Return the (X, Y) coordinate for the center point of the cell that contains the specified text.  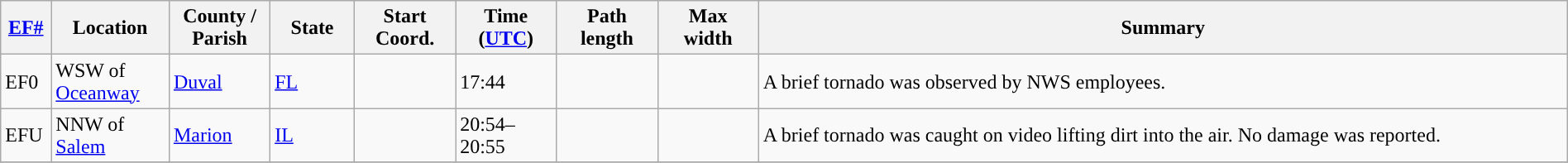
20:54–20:55 (506, 136)
NNW of Salem (111, 136)
WSW of Oceanway (111, 81)
Summary (1163, 28)
Marion (219, 136)
Start Coord. (404, 28)
A brief tornado was caught on video lifting dirt into the air. No damage was reported. (1163, 136)
Max width (708, 28)
Time (UTC) (506, 28)
Location (111, 28)
IL (313, 136)
EF# (26, 28)
17:44 (506, 81)
State (313, 28)
Path length (607, 28)
EFU (26, 136)
FL (313, 81)
A brief tornado was observed by NWS employees. (1163, 81)
County / Parish (219, 28)
EF0 (26, 81)
Duval (219, 81)
